Detect which cell encompasses the target text, then output its (X, Y) center coordinate. 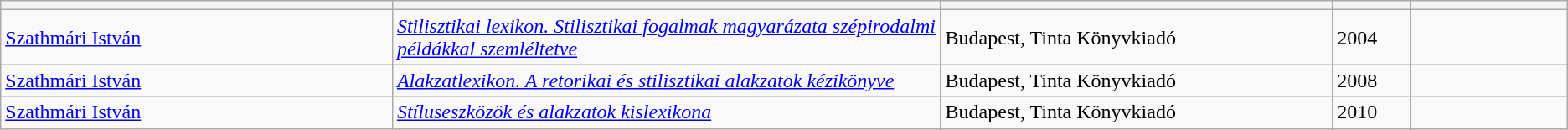
Stilisztikai lexikon. Stilisztikai fogalmak magyarázata szépirodalmi példákkal szemléltetve (667, 37)
2010 (1372, 112)
2004 (1372, 37)
Stíluseszközök és alakzatok kislexikona (667, 112)
Alakzatlexikon. A retorikai és stilisztikai alakzatok kézikönyve (667, 81)
2008 (1372, 81)
